Search for the cell housing the specified text and yield its [X, Y] center coordinate. 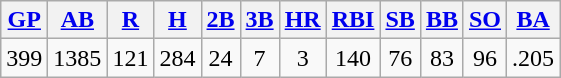
HR [302, 20]
AB [78, 20]
.205 [534, 58]
2B [220, 20]
24 [220, 58]
BA [534, 20]
3 [302, 58]
GP [24, 20]
SO [484, 20]
399 [24, 58]
121 [130, 58]
76 [400, 58]
H [178, 20]
284 [178, 58]
7 [260, 58]
140 [353, 58]
SB [400, 20]
83 [442, 58]
96 [484, 58]
BB [442, 20]
3B [260, 20]
R [130, 20]
RBI [353, 20]
1385 [78, 58]
